Detect which cell encompasses the target text, then output its [X, Y] center coordinate. 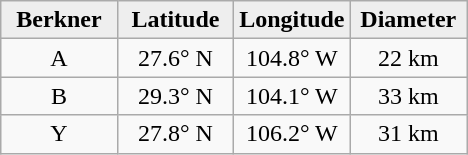
Berkner [59, 20]
B [59, 96]
27.6° N [175, 58]
104.8° W [292, 58]
A [59, 58]
104.1° W [292, 96]
Latitude [175, 20]
106.2° W [292, 134]
Y [59, 134]
33 km [408, 96]
29.3° N [175, 96]
31 km [408, 134]
Diameter [408, 20]
Longitude [292, 20]
22 km [408, 58]
27.8° N [175, 134]
